Capture the cell that displays the provided text and extract its [X, Y] central coordinate. 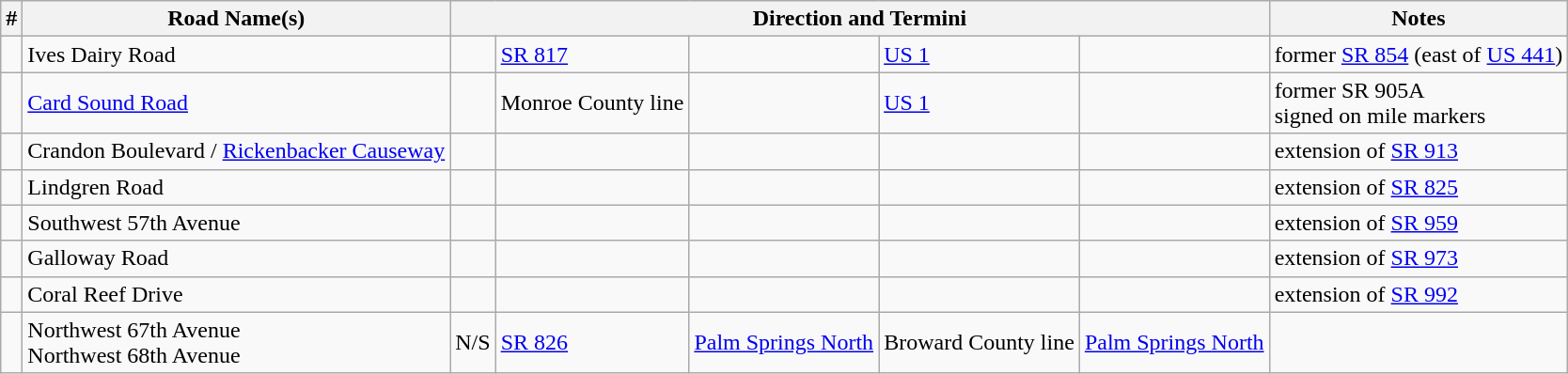
N/S [473, 342]
SR 826 [592, 342]
Notes [1419, 19]
# [11, 19]
Broward County line [980, 342]
Card Sound Road [237, 103]
Ives Dairy Road [237, 55]
extension of SR 913 [1419, 151]
SR 817 [592, 55]
former SR 905Asigned on mile markers [1419, 103]
extension of SR 959 [1419, 223]
Northwest 67th AvenueNorthwest 68th Avenue [237, 342]
Coral Reef Drive [237, 294]
Lindgren Road [237, 187]
extension of SR 992 [1419, 294]
Galloway Road [237, 258]
Crandon Boulevard / Rickenbacker Causeway [237, 151]
former SR 854 (east of US 441) [1419, 55]
extension of SR 973 [1419, 258]
Direction and Termini [859, 19]
Southwest 57th Avenue [237, 223]
Monroe County line [592, 103]
extension of SR 825 [1419, 187]
Road Name(s) [237, 19]
